Find where the given text appears and provide that cell's center as (X, Y) coordinate. 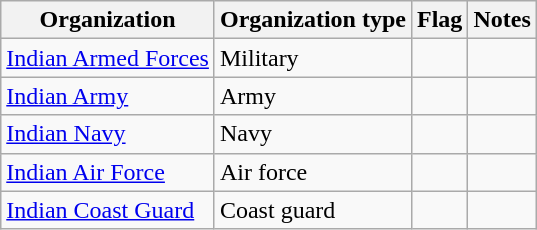
Indian Navy (108, 134)
Indian Army (108, 96)
Coast guard (312, 210)
Notes (502, 20)
Organization type (312, 20)
Air force (312, 172)
Indian Air Force (108, 172)
Indian Coast Guard (108, 210)
Flag (439, 20)
Indian Armed Forces (108, 58)
Navy (312, 134)
Military (312, 58)
Army (312, 96)
Organization (108, 20)
